Output the [X, Y] coordinate of the center of the cell containing the given text.  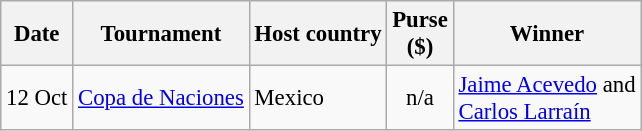
Jaime Acevedo and Carlos Larraín [547, 98]
Tournament [161, 34]
Date [37, 34]
12 Oct [37, 98]
Mexico [318, 98]
Purse($) [420, 34]
Winner [547, 34]
n/a [420, 98]
Copa de Naciones [161, 98]
Host country [318, 34]
